Determine the (X, Y) coordinate at the center of the cell enclosing the given text.  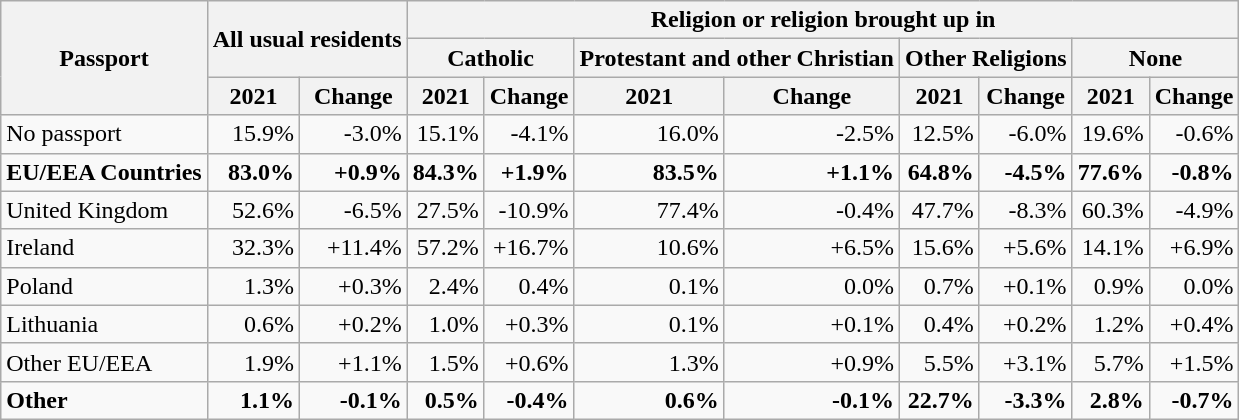
Poland (104, 286)
Other (104, 400)
-2.5% (812, 134)
0.5% (446, 400)
1.2% (1110, 324)
1.5% (446, 362)
2.4% (446, 286)
1.1% (253, 400)
-6.5% (354, 210)
0.9% (1110, 286)
22.7% (940, 400)
16.0% (649, 134)
-3.3% (1026, 400)
Catholic (490, 58)
-4.9% (1194, 210)
0.7% (940, 286)
15.9% (253, 134)
10.6% (649, 248)
77.4% (649, 210)
1.9% (253, 362)
+1.9% (529, 172)
+16.7% (529, 248)
+11.4% (354, 248)
15.6% (940, 248)
+1.5% (1194, 362)
1.0% (446, 324)
+5.6% (1026, 248)
-8.3% (1026, 210)
Protestant and other Christian (737, 58)
60.3% (1110, 210)
All usual residents (307, 39)
32.3% (253, 248)
47.7% (940, 210)
-0.7% (1194, 400)
83.5% (649, 172)
19.6% (1110, 134)
5.5% (940, 362)
-4.1% (529, 134)
27.5% (446, 210)
+6.9% (1194, 248)
+0.4% (1194, 324)
No passport (104, 134)
None (1156, 58)
52.6% (253, 210)
2.8% (1110, 400)
57.2% (446, 248)
+6.5% (812, 248)
Passport (104, 58)
Religion or religion brought up in (823, 20)
+0.6% (529, 362)
14.1% (1110, 248)
Other Religions (986, 58)
Lithuania (104, 324)
+3.1% (1026, 362)
77.6% (1110, 172)
Ireland (104, 248)
84.3% (446, 172)
Other EU/EEA (104, 362)
64.8% (940, 172)
83.0% (253, 172)
-0.6% (1194, 134)
5.7% (1110, 362)
-3.0% (354, 134)
United Kingdom (104, 210)
-6.0% (1026, 134)
EU/EEA Countries (104, 172)
-4.5% (1026, 172)
12.5% (940, 134)
15.1% (446, 134)
-10.9% (529, 210)
-0.8% (1194, 172)
